Scan for the cell matching the given text and deliver its (x, y) coordinate at center. 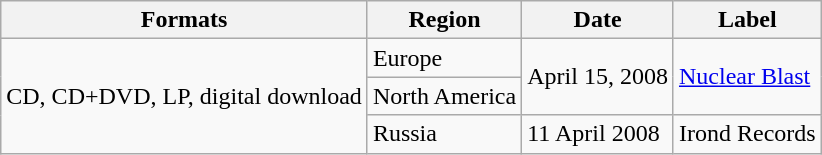
North America (444, 96)
Irond Records (747, 134)
Date (598, 20)
Region (444, 20)
Label (747, 20)
Nuclear Blast (747, 77)
Russia (444, 134)
11 April 2008 (598, 134)
April 15, 2008 (598, 77)
Formats (184, 20)
CD, CD+DVD, LP, digital download (184, 96)
Europe (444, 58)
